Output the (X, Y) coordinate of the center of the cell containing the given text.  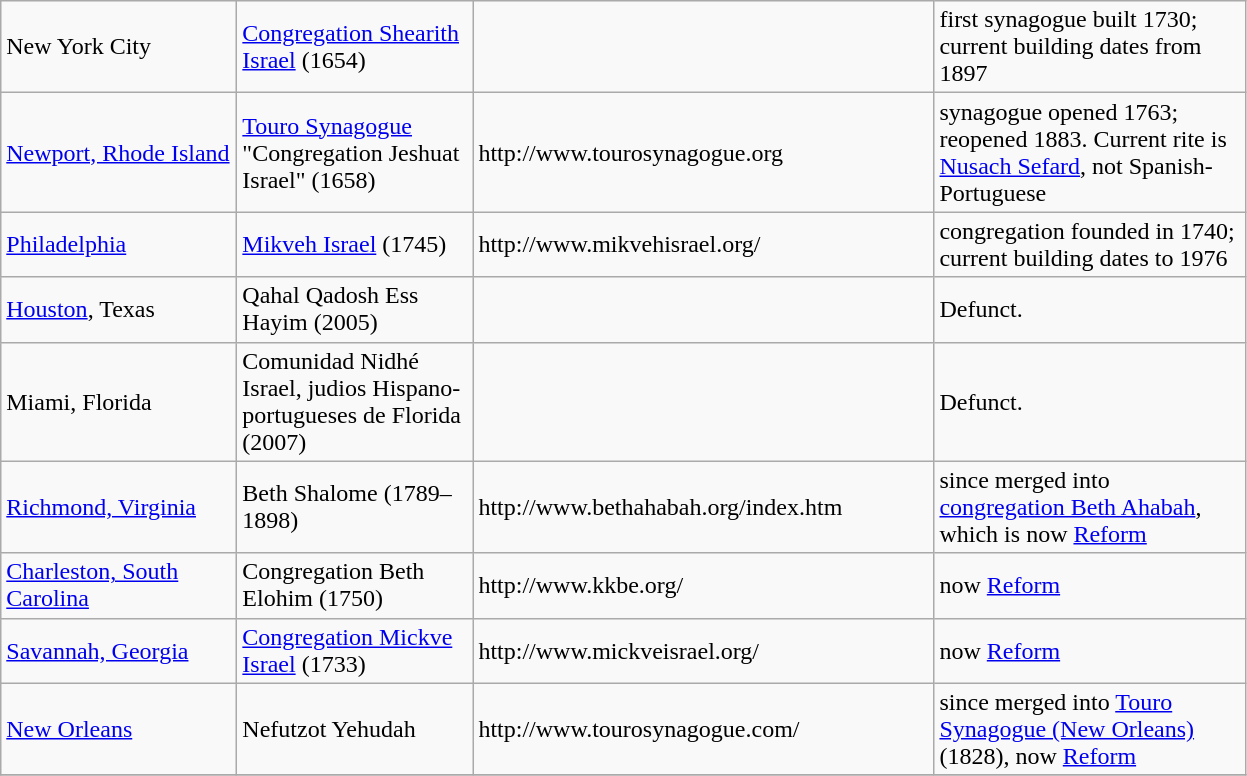
Savannah, Georgia (119, 650)
New Orleans (119, 729)
Mikveh Israel (1745) (355, 244)
Charleston, South Carolina (119, 586)
synagogue opened 1763; reopened 1883. Current rite is Nusach Sefard, not Spanish-Portuguese (1090, 152)
congregation founded in 1740; current building dates to 1976 (1090, 244)
since merged into congregation Beth Ahabah, which is now Reform (1090, 507)
http://www.tourosynagogue.org (704, 152)
http://www.mickveisrael.org/ (704, 650)
Nefutzot Yehudah (355, 729)
Qahal Qadosh Ess Hayim (2005) (355, 310)
Miami, Florida (119, 402)
Touro Synagogue "Congregation Jeshuat Israel" (1658) (355, 152)
http://www.tourosynagogue.com/ (704, 729)
New York City (119, 47)
Philadelphia (119, 244)
Congregation Mickve Israel (1733) (355, 650)
Richmond, Virginia (119, 507)
Congregation Shearith Israel (1654) (355, 47)
http://www.kkbe.org/ (704, 586)
Newport, Rhode Island (119, 152)
first synagogue built 1730; current building dates from 1897 (1090, 47)
Beth Shalome (1789–1898) (355, 507)
http://www.bethahabah.org/index.htm (704, 507)
since merged into Touro Synagogue (New Orleans) (1828), now Reform (1090, 729)
Houston, Texas (119, 310)
Comunidad Nidhé Israel, judios Hispano-portugueses de Florida (2007) (355, 402)
Congregation Beth Elohim (1750) (355, 586)
http://www.mikvehisrael.org/ (704, 244)
